Extract the (x, y) coordinate from the center of the cell holding the provided text.  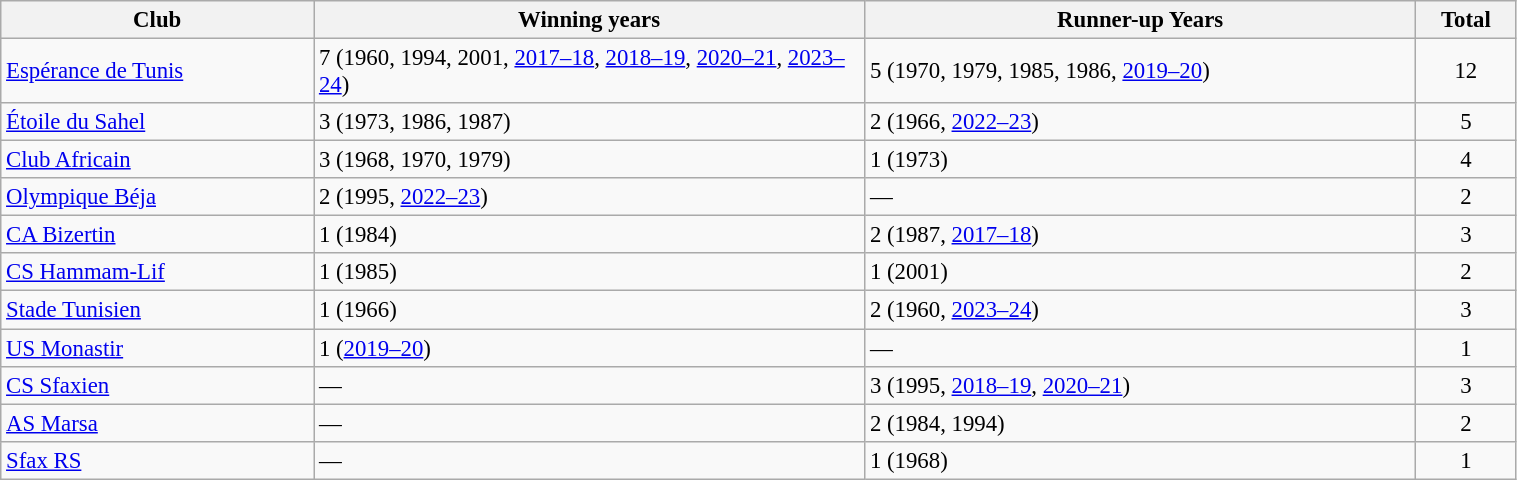
Étoile du Sahel (158, 122)
2 (1984, 1994) (1140, 423)
AS Marsa (158, 423)
Sfax RS (158, 460)
1 (1966) (590, 310)
3 (1995, 2018–19, 2020–21) (1140, 385)
4 (1466, 160)
CS Sfaxien (158, 385)
1 (1968) (1140, 460)
CS Hammam-Lif (158, 273)
Club Africain (158, 160)
5 (1466, 122)
2 (1960, 2023–24) (1140, 310)
5 (1970, 1979, 1985, 1986, 2019–20) (1140, 72)
1 (1973) (1140, 160)
CA Bizertin (158, 235)
1 (2019–20) (590, 348)
Stade Tunisien (158, 310)
Olympique Béja (158, 197)
Total (1466, 20)
2 (1995, 2022–23) (590, 197)
3 (1973, 1986, 1987) (590, 122)
Club (158, 20)
1 (2001) (1140, 273)
2 (1966, 2022–23) (1140, 122)
3 (1968, 1970, 1979) (590, 160)
US Monastir (158, 348)
12 (1466, 72)
1 (1985) (590, 273)
Winning years (590, 20)
Runner-up Years (1140, 20)
Espérance de Tunis (158, 72)
7 (1960, 1994, 2001, 2017–18, 2018–19, 2020–21, 2023–24) (590, 72)
1 (1984) (590, 235)
2 (1987, 2017–18) (1140, 235)
